Detect which cell encompasses the target text, then output its [x, y] center coordinate. 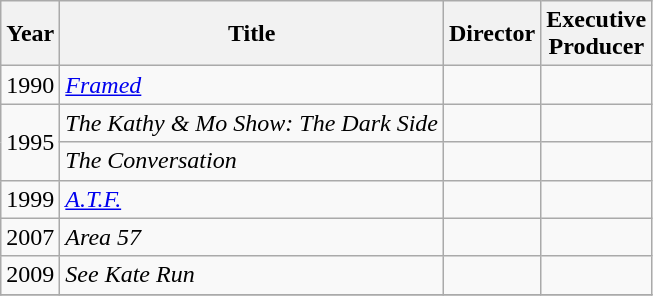
Framed [252, 85]
Year [30, 34]
2009 [30, 275]
The Conversation [252, 161]
Title [252, 34]
1990 [30, 85]
2007 [30, 237]
1995 [30, 142]
A.T.F. [252, 199]
1999 [30, 199]
Area 57 [252, 237]
The Kathy & Mo Show: The Dark Side [252, 123]
ExecutiveProducer [596, 34]
See Kate Run [252, 275]
Director [492, 34]
